Find where the given text appears and provide that cell's center as (X, Y) coordinate. 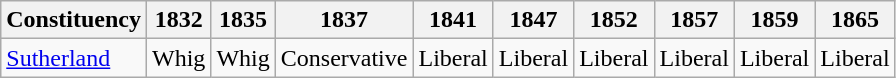
1852 (614, 20)
1865 (855, 20)
1832 (178, 20)
1841 (453, 20)
Sutherland (74, 58)
Conservative (344, 58)
Constituency (74, 20)
1837 (344, 20)
1847 (533, 20)
1857 (694, 20)
1835 (243, 20)
1859 (774, 20)
